Capture the cell that displays the provided text and extract its [x, y] central coordinate. 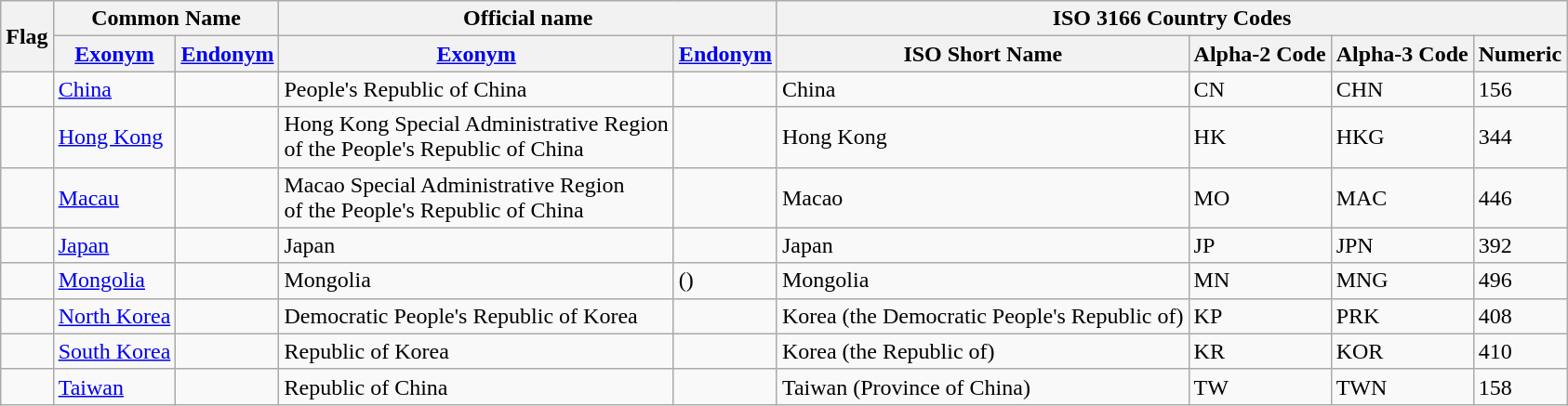
Democratic People's Republic of Korea [476, 316]
TWN [1402, 386]
Republic of Korea [476, 351]
Numeric [1520, 54]
MN [1259, 281]
Hong Kong Special Administrative Regionof the People's Republic of China [476, 138]
Macau [114, 197]
410 [1520, 351]
TW [1259, 386]
People's Republic of China [476, 89]
446 [1520, 197]
CHN [1402, 89]
South Korea [114, 351]
KOR [1402, 351]
MAC [1402, 197]
KP [1259, 316]
JPN [1402, 245]
MNG [1402, 281]
Flag [27, 36]
Official name [528, 19]
158 [1520, 386]
ISO 3166 Country Codes [1172, 19]
Korea (the Republic of) [982, 351]
408 [1520, 316]
496 [1520, 281]
Republic of China [476, 386]
() [725, 281]
HK [1259, 138]
HKG [1402, 138]
ISO Short Name [982, 54]
156 [1520, 89]
Alpha-2 Code [1259, 54]
Macao [982, 197]
JP [1259, 245]
MO [1259, 197]
392 [1520, 245]
Taiwan [114, 386]
Korea (the Democratic People's Republic of) [982, 316]
CN [1259, 89]
Macao Special Administrative Regionof the People's Republic of China [476, 197]
344 [1520, 138]
Common Name [166, 19]
KR [1259, 351]
PRK [1402, 316]
Alpha-3 Code [1402, 54]
North Korea [114, 316]
Taiwan (Province of China) [982, 386]
